Search for the cell housing the specified text and yield its [X, Y] center coordinate. 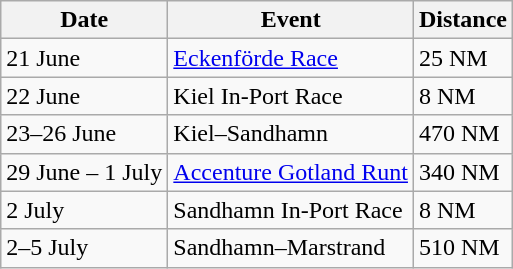
Accenture Gotland Runt [291, 172]
23–26 June [84, 134]
21 June [84, 58]
Eckenförde Race [291, 58]
Kiel–Sandhamn [291, 134]
Sandhamn In-Port Race [291, 210]
Kiel In-Port Race [291, 96]
Sandhamn–Marstrand [291, 248]
Date [84, 20]
Event [291, 20]
25 NM [462, 58]
470 NM [462, 134]
510 NM [462, 248]
29 June – 1 July [84, 172]
2–5 July [84, 248]
22 June [84, 96]
2 July [84, 210]
Distance [462, 20]
340 NM [462, 172]
